Locate the cell with the specified text and output its [x, y] center coordinate. 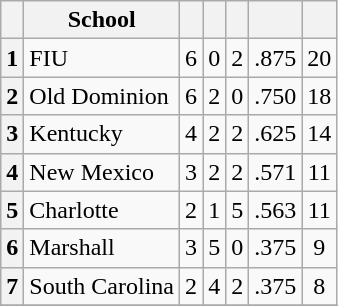
Kentucky [102, 134]
FIU [102, 58]
9 [320, 248]
7 [12, 286]
.875 [276, 58]
18 [320, 96]
8 [320, 286]
Old Dominion [102, 96]
.625 [276, 134]
School [102, 20]
Marshall [102, 248]
Charlotte [102, 210]
.750 [276, 96]
20 [320, 58]
14 [320, 134]
South Carolina [102, 286]
New Mexico [102, 172]
.571 [276, 172]
.563 [276, 210]
